From the cell containing the given text, extract its center point as (x, y) coordinate. 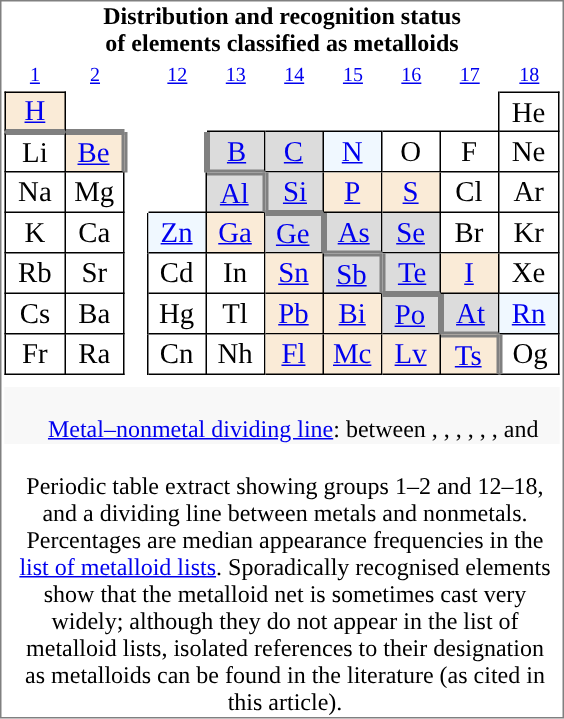
In (236, 274)
Cl (470, 192)
Te (411, 274)
2 (94, 73)
F (470, 152)
12 (177, 73)
Zn (177, 233)
14 (294, 73)
Cs (34, 314)
Ne (529, 152)
Og (529, 354)
Mg (94, 192)
Se (411, 233)
Ts (470, 354)
13 (236, 73)
Al (236, 192)
Ar (529, 192)
Kr (529, 233)
18 (529, 73)
Nh (236, 354)
Tl (236, 314)
At (470, 314)
Li (34, 152)
Pb (294, 314)
Po (411, 314)
Br (470, 233)
H (34, 112)
Rb (34, 274)
O (411, 152)
As (352, 233)
Ga (236, 233)
P (352, 192)
Sn (294, 274)
Si (294, 192)
1 (34, 73)
Cd (177, 274)
Distribution and recognition statusof elements classified as metalloids (282, 30)
17 (470, 73)
K (34, 233)
Fr (34, 354)
Ba (94, 314)
Xe (529, 274)
Be (94, 152)
Na (34, 192)
Sb (352, 274)
I (470, 274)
Rn (529, 314)
Bi (352, 314)
S (411, 192)
15 (352, 73)
N (352, 152)
16 (411, 73)
Ge (294, 233)
Cn (177, 354)
He (529, 112)
Sr (94, 274)
Lv (411, 354)
C (294, 152)
Ra (94, 354)
Fl (294, 354)
Ca (94, 233)
Mc (352, 354)
Hg (177, 314)
B (236, 152)
Metal–nonmetal dividing line: between , , , , , , and (282, 416)
